Return the (x, y) coordinate for the center point of the cell that contains the specified text.  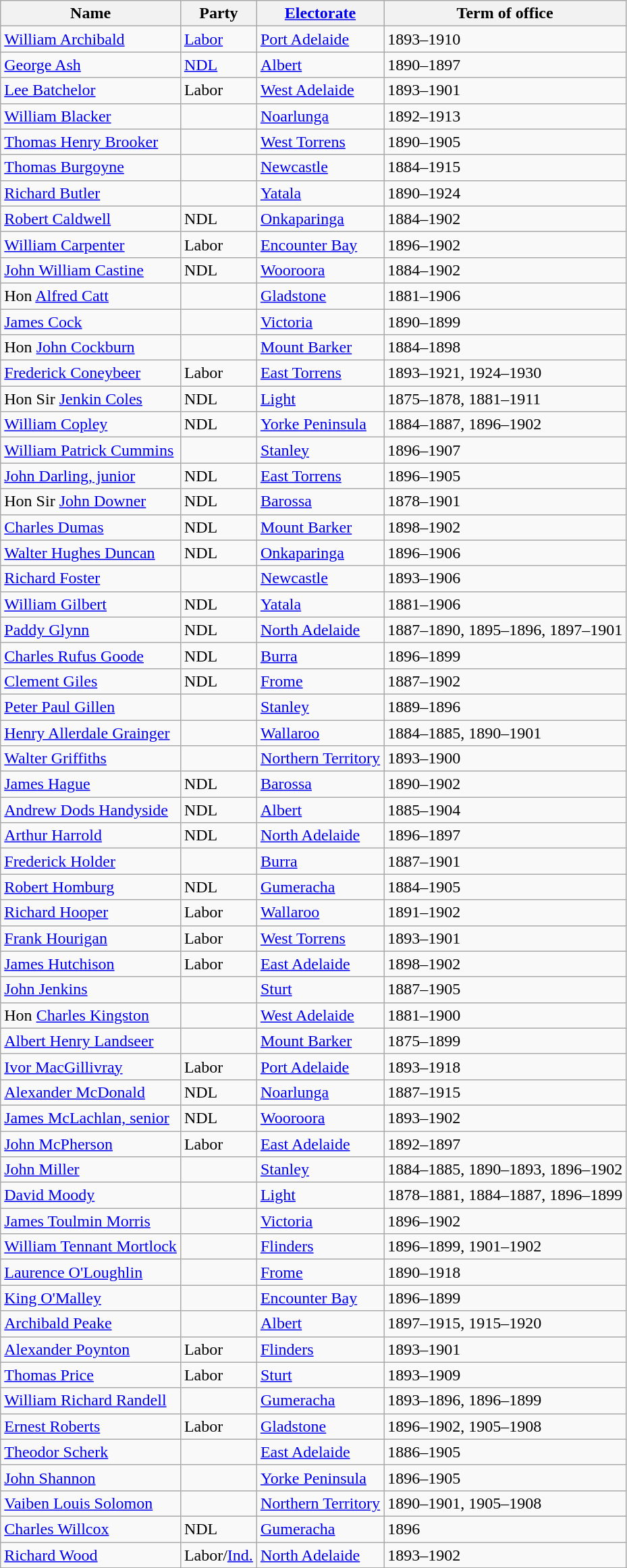
Hon Alfred Catt (90, 296)
1887–1902 (505, 681)
Charles Willcox (90, 1529)
Paddy Glynn (90, 630)
James Cock (90, 322)
Peter Paul Gillen (90, 707)
1890–1902 (505, 784)
1893–1909 (505, 1375)
Frederick Holder (90, 861)
John Shannon (90, 1478)
William Patrick Cummins (90, 450)
1893–1910 (505, 39)
1896–1897 (505, 836)
Thomas Price (90, 1375)
1886–1905 (505, 1452)
Arthur Harrold (90, 836)
Lee Batchelor (90, 90)
Theodor Scherk (90, 1452)
William Archibald (90, 39)
1881–1900 (505, 1015)
Party (219, 13)
George Ash (90, 65)
Name (90, 13)
Hon John Cockburn (90, 348)
Robert Homburg (90, 887)
William Blacker (90, 116)
Hon Sir Jenkin Coles (90, 399)
1884–1885, 1890–1893, 1896–1902 (505, 1170)
King O'Malley (90, 1298)
John Darling, junior (90, 476)
1890–1897 (505, 65)
Walter Hughes Duncan (90, 553)
Laurence O'Loughlin (90, 1272)
James McLachlan, senior (90, 1118)
Frederick Coneybeer (90, 373)
1896–1907 (505, 450)
Electorate (320, 13)
James Hague (90, 784)
1893–1900 (505, 759)
1890–1924 (505, 193)
Thomas Henry Brooker (90, 142)
Richard Hooper (90, 913)
1896 (505, 1529)
William Richard Randell (90, 1401)
1878–1901 (505, 502)
1893–1921, 1924–1930 (505, 373)
1884–1905 (505, 887)
1890–1905 (505, 142)
Hon Sir John Downer (90, 502)
1885–1904 (505, 810)
1890–1901, 1905–1908 (505, 1503)
Archibald Peake (90, 1324)
Ernest Roberts (90, 1426)
John Jenkins (90, 990)
Albert Henry Landseer (90, 1041)
Charles Rufus Goode (90, 655)
1887–1901 (505, 861)
James Toulmin Morris (90, 1221)
Ivor MacGillivray (90, 1066)
Hon Charles Kingston (90, 1015)
Charles Dumas (90, 527)
Vaiben Louis Solomon (90, 1503)
Richard Wood (90, 1555)
1887–1905 (505, 990)
Richard Butler (90, 193)
Richard Foster (90, 578)
1884–1885, 1890–1901 (505, 732)
David Moody (90, 1195)
1884–1898 (505, 348)
1892–1897 (505, 1144)
1887–1890, 1895–1896, 1897–1901 (505, 630)
1896–1902, 1905–1908 (505, 1426)
John William Castine (90, 270)
1896–1899, 1901–1902 (505, 1247)
1892–1913 (505, 116)
1893–1906 (505, 578)
1890–1918 (505, 1272)
Alexander Poynton (90, 1349)
Term of office (505, 13)
William Carpenter (90, 244)
William Tennant Mortlock (90, 1247)
Andrew Dods Handyside (90, 810)
Henry Allerdale Grainger (90, 732)
Clement Giles (90, 681)
John Miller (90, 1170)
Walter Griffiths (90, 759)
Frank Hourigan (90, 938)
William Gilbert (90, 604)
William Copley (90, 425)
1893–1896, 1896–1899 (505, 1401)
1889–1896 (505, 707)
James Hutchison (90, 964)
1884–1915 (505, 167)
1893–1918 (505, 1066)
1878–1881, 1884–1887, 1896–1899 (505, 1195)
1890–1899 (505, 322)
1884–1887, 1896–1902 (505, 425)
1896–1906 (505, 553)
1897–1915, 1915–1920 (505, 1324)
Alexander McDonald (90, 1092)
1875–1878, 1881–1911 (505, 399)
Labor/Ind. (219, 1555)
1887–1915 (505, 1092)
1891–1902 (505, 913)
Thomas Burgoyne (90, 167)
1875–1899 (505, 1041)
John McPherson (90, 1144)
Robert Caldwell (90, 219)
